Locate the cell with the specified text and output its (x, y) center coordinate. 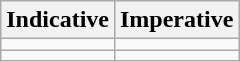
Imperative (176, 20)
Indicative (58, 20)
